Identify which cell holds the provided text, then report its [X, Y] central coordinate. 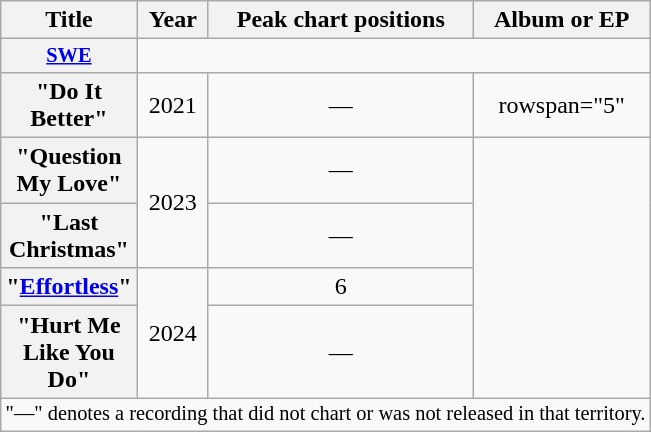
2024 [172, 333]
Title [69, 20]
"Question My Love" [69, 170]
"Effortless" [69, 287]
6 [340, 287]
Peak chart positions [340, 20]
"Do It Better" [69, 104]
Album or EP [562, 20]
"Hurt Me Like You Do" [69, 352]
"Last Christmas" [69, 236]
SWE [69, 56]
rowspan="5" [562, 104]
2021 [172, 104]
Year [172, 20]
2023 [172, 203]
"—" denotes a recording that did not chart or was not released in that territory. [326, 415]
